Return (x, y) of the center of cell containing provided text 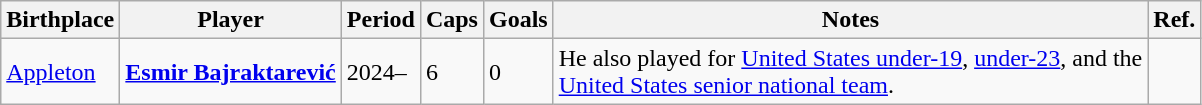
Period (380, 20)
Birthplace (60, 20)
0 (518, 72)
Caps (452, 20)
2024– (380, 72)
Goals (518, 20)
6 (452, 72)
Notes (850, 20)
Appleton (60, 72)
He also played for United States under-19, under-23, and theUnited States senior national team. (850, 72)
Player (230, 20)
Ref. (1174, 20)
Esmir Bajraktarević (230, 72)
